Detect which cell encompasses the target text, then output its (x, y) center coordinate. 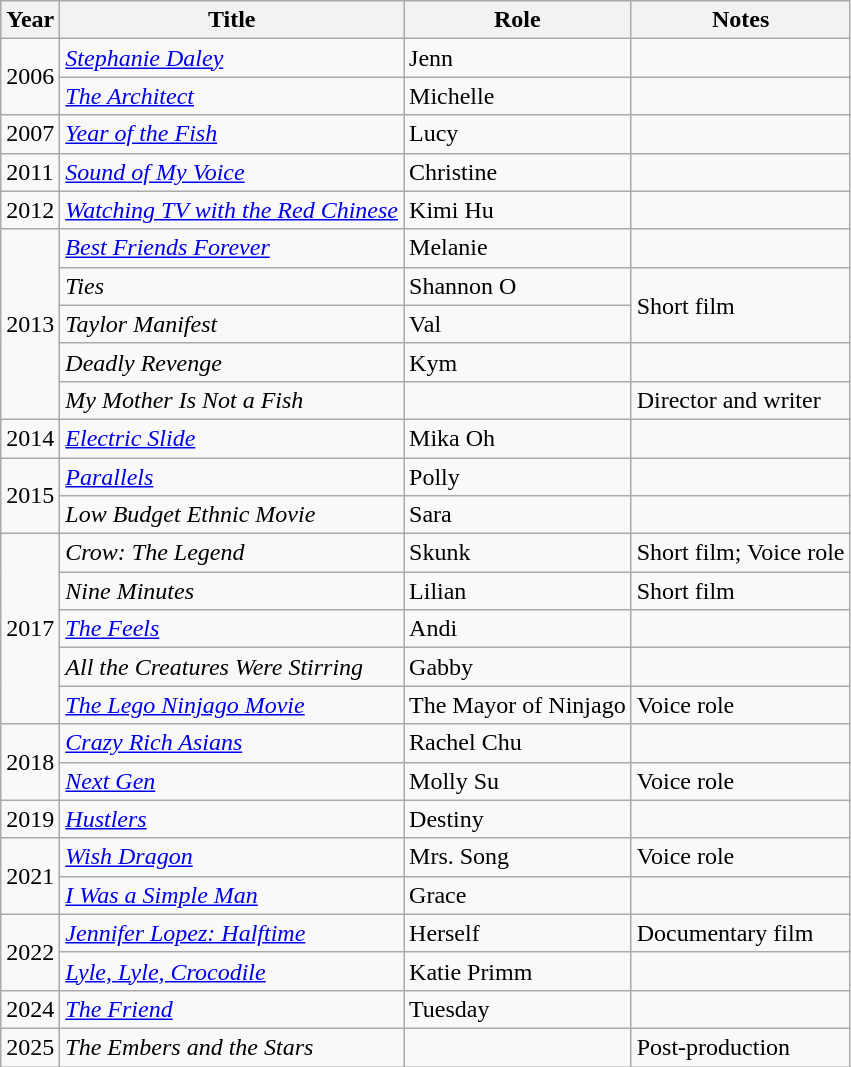
Best Friends Forever (232, 248)
Skunk (518, 553)
Molly Su (518, 781)
2011 (30, 172)
The Architect (232, 96)
2021 (30, 876)
Val (518, 324)
Notes (740, 20)
Watching TV with the Red Chinese (232, 210)
Year (30, 20)
Documentary film (740, 933)
Post-production (740, 1047)
Lucy (518, 134)
Michelle (518, 96)
2014 (30, 438)
Director and writer (740, 400)
2013 (30, 324)
Kimi Hu (518, 210)
Jenn (518, 58)
Lyle, Lyle, Crocodile (232, 971)
Grace (518, 895)
Short film; Voice role (740, 553)
2017 (30, 629)
2015 (30, 496)
Stephanie Daley (232, 58)
The Friend (232, 1009)
2019 (30, 819)
Hustlers (232, 819)
Andi (518, 629)
Mika Oh (518, 438)
Destiny (518, 819)
Kym (518, 362)
Mrs. Song (518, 857)
I Was a Simple Man (232, 895)
2007 (30, 134)
Ties (232, 286)
Year of the Fish (232, 134)
Shannon O (518, 286)
Lilian (518, 591)
2012 (30, 210)
2006 (30, 77)
Rachel Chu (518, 743)
Taylor Manifest (232, 324)
The Lego Ninjago Movie (232, 705)
2024 (30, 1009)
Title (232, 20)
Nine Minutes (232, 591)
Sara (518, 515)
2022 (30, 952)
Wish Dragon (232, 857)
All the Creatures Were Stirring (232, 667)
Polly (518, 477)
Low Budget Ethnic Movie (232, 515)
2018 (30, 762)
Jennifer Lopez: Halftime (232, 933)
The Embers and the Stars (232, 1047)
Tuesday (518, 1009)
The Feels (232, 629)
Deadly Revenge (232, 362)
Electric Slide (232, 438)
2025 (30, 1047)
My Mother Is Not a Fish (232, 400)
Crazy Rich Asians (232, 743)
Sound of My Voice (232, 172)
Herself (518, 933)
Melanie (518, 248)
Gabby (518, 667)
Parallels (232, 477)
Christine (518, 172)
Crow: The Legend (232, 553)
Role (518, 20)
The Mayor of Ninjago (518, 705)
Next Gen (232, 781)
Katie Primm (518, 971)
